For the text-containing cell, return its midpoint in [X, Y] coordinate format. 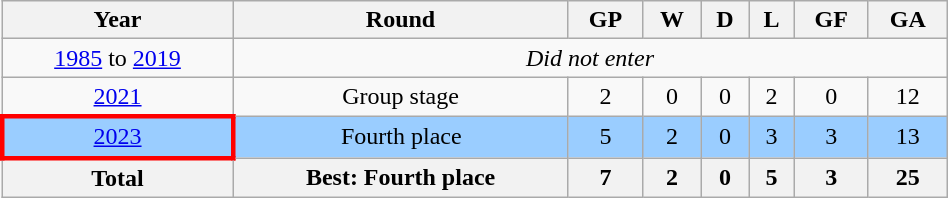
7 [605, 178]
D [725, 20]
Round [400, 20]
GA [908, 20]
13 [908, 136]
Total [118, 178]
Year [118, 20]
12 [908, 97]
2021 [118, 97]
GP [605, 20]
Group stage [400, 97]
L [772, 20]
Best: Fourth place [400, 178]
25 [908, 178]
W [672, 20]
Fourth place [400, 136]
Did not enter [590, 58]
2023 [118, 136]
GF [831, 20]
1985 to 2019 [118, 58]
